Provide the (X, Y) coordinate of the cell's center where the given text is located.  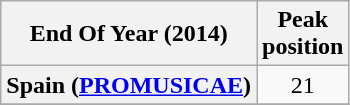
End Of Year (2014) (129, 34)
Peakposition (303, 34)
Spain (PROMUSICAE) (129, 85)
21 (303, 85)
